For the text-containing cell, return its midpoint in [X, Y] coordinate format. 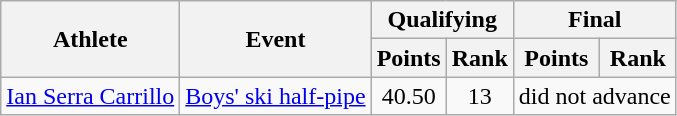
Ian Serra Carrillo [90, 96]
40.50 [408, 96]
13 [480, 96]
Athlete [90, 39]
Boys' ski half-pipe [276, 96]
did not advance [594, 96]
Final [594, 20]
Qualifying [442, 20]
Event [276, 39]
